Provide the [X, Y] coordinate of the cell's center where the given text is located.  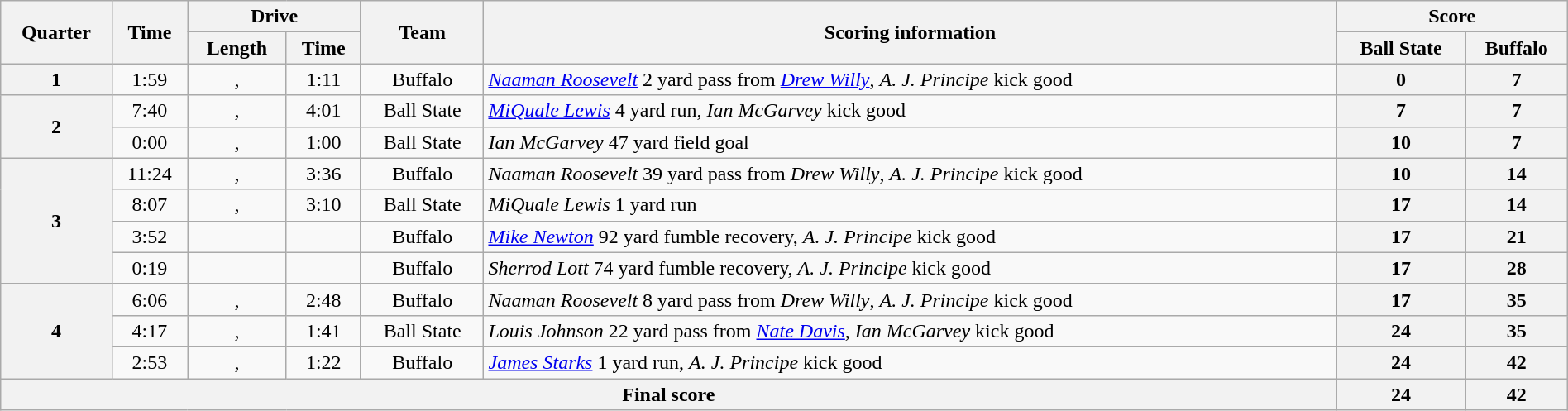
Final score [668, 394]
Quarter [56, 32]
1:00 [323, 142]
0:00 [150, 142]
MiQuale Lewis 4 yard run, Ian McGarvey kick good [910, 111]
Scoring information [910, 32]
3:10 [323, 205]
Score [1452, 17]
0:19 [150, 268]
7:40 [150, 111]
11:24 [150, 174]
1:22 [323, 362]
Mike Newton 92 yard fumble recovery, A. J. Principe kick good [910, 237]
Sherrod Lott 74 yard fumble recovery, A. J. Principe kick good [910, 268]
MiQuale Lewis 1 yard run [910, 205]
2 [56, 127]
8:07 [150, 205]
4 [56, 331]
Team [422, 32]
2:53 [150, 362]
Ian McGarvey 47 yard field goal [910, 142]
28 [1517, 268]
1:59 [150, 79]
1 [56, 79]
3 [56, 221]
2:48 [323, 299]
21 [1517, 237]
Naaman Roosevelt 39 yard pass from Drew Willy, A. J. Principe kick good [910, 174]
0 [1401, 79]
1:11 [323, 79]
Louis Johnson 22 yard pass from Nate Davis, Ian McGarvey kick good [910, 331]
6:06 [150, 299]
4:17 [150, 331]
Drive [275, 17]
James Starks 1 yard run, A. J. Principe kick good [910, 362]
4:01 [323, 111]
3:36 [323, 174]
3:52 [150, 237]
Naaman Roosevelt 8 yard pass from Drew Willy, A. J. Principe kick good [910, 299]
Naaman Roosevelt 2 yard pass from Drew Willy, A. J. Principe kick good [910, 79]
Length [237, 48]
1:41 [323, 331]
